Detect which cell encompasses the target text, then output its [X, Y] center coordinate. 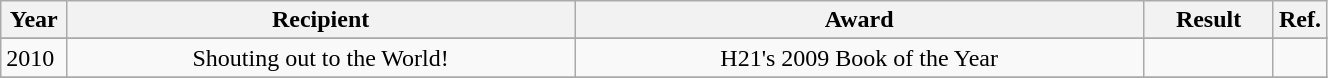
Recipient [321, 20]
Ref. [1300, 20]
Result [1209, 20]
2010 [34, 58]
Year [34, 20]
H21's 2009 Book of the Year [860, 58]
Shouting out to the World! [321, 58]
Award [860, 20]
